Pinpoint the cell where the given text exists, returning its (X, Y) midpoint coordinate. 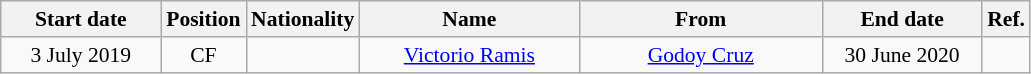
30 June 2020 (902, 55)
Ref. (1006, 19)
Name (469, 19)
From (700, 19)
3 July 2019 (81, 55)
Godoy Cruz (700, 55)
CF (204, 55)
End date (902, 19)
Start date (81, 19)
Victorio Ramis (469, 55)
Nationality (302, 19)
Position (204, 19)
